Provide the (X, Y) coordinate of the cell's center where the given text is located.  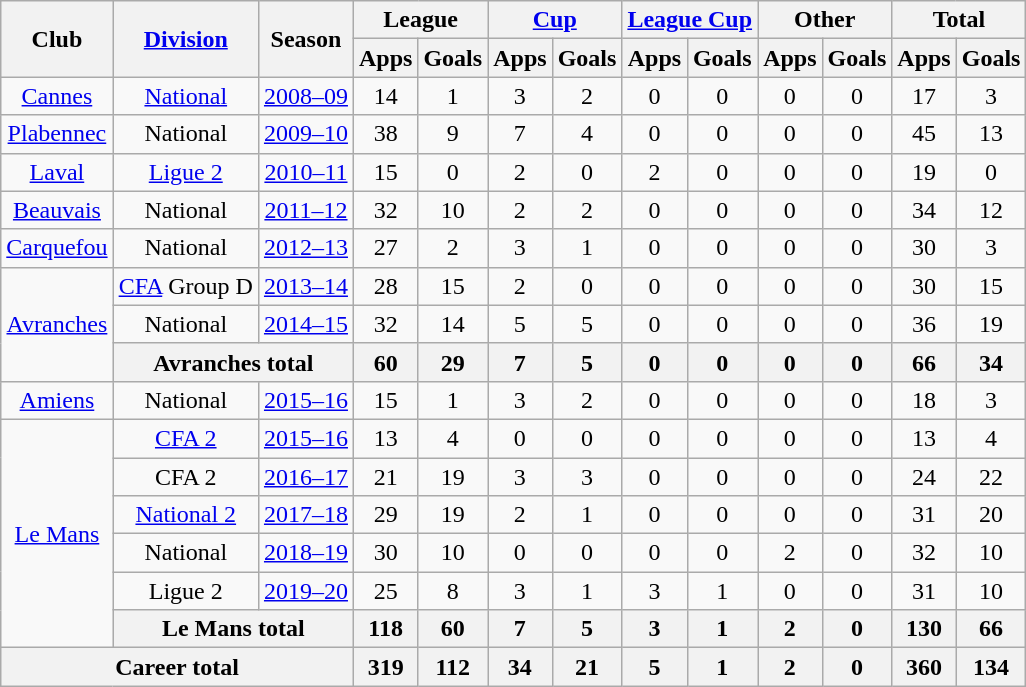
118 (385, 629)
Cup (555, 20)
Cannes (57, 96)
36 (924, 324)
2016–17 (306, 477)
Carquefou (57, 248)
CFA Group D (186, 286)
National 2 (186, 515)
27 (385, 248)
360 (924, 667)
Division (186, 39)
2017–18 (306, 515)
2009–10 (306, 134)
2012–13 (306, 248)
134 (991, 667)
Season (306, 39)
2013–14 (306, 286)
2019–20 (306, 591)
22 (991, 477)
45 (924, 134)
Career total (178, 667)
18 (924, 400)
9 (453, 134)
112 (453, 667)
2018–19 (306, 553)
Total (959, 20)
28 (385, 286)
12 (991, 210)
Amiens (57, 400)
8 (453, 591)
2008–09 (306, 96)
2014–15 (306, 324)
Club (57, 39)
24 (924, 477)
Beauvais (57, 210)
League Cup (690, 20)
2011–12 (306, 210)
25 (385, 591)
319 (385, 667)
Le Mans (57, 533)
17 (924, 96)
Plabennec (57, 134)
Other (825, 20)
130 (924, 629)
20 (991, 515)
Avranches (57, 324)
League (420, 20)
2010–11 (306, 172)
38 (385, 134)
Laval (57, 172)
Avranches total (233, 362)
Le Mans total (233, 629)
